Scan for the cell matching the given text and deliver its [X, Y] coordinate at center. 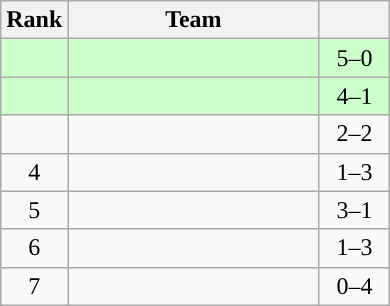
3–1 [354, 210]
2–2 [354, 134]
5–0 [354, 58]
4–1 [354, 96]
0–4 [354, 286]
5 [34, 210]
6 [34, 248]
Rank [34, 20]
4 [34, 172]
7 [34, 286]
Team [194, 20]
